Pinpoint the cell where the given text exists, returning its [x, y] midpoint coordinate. 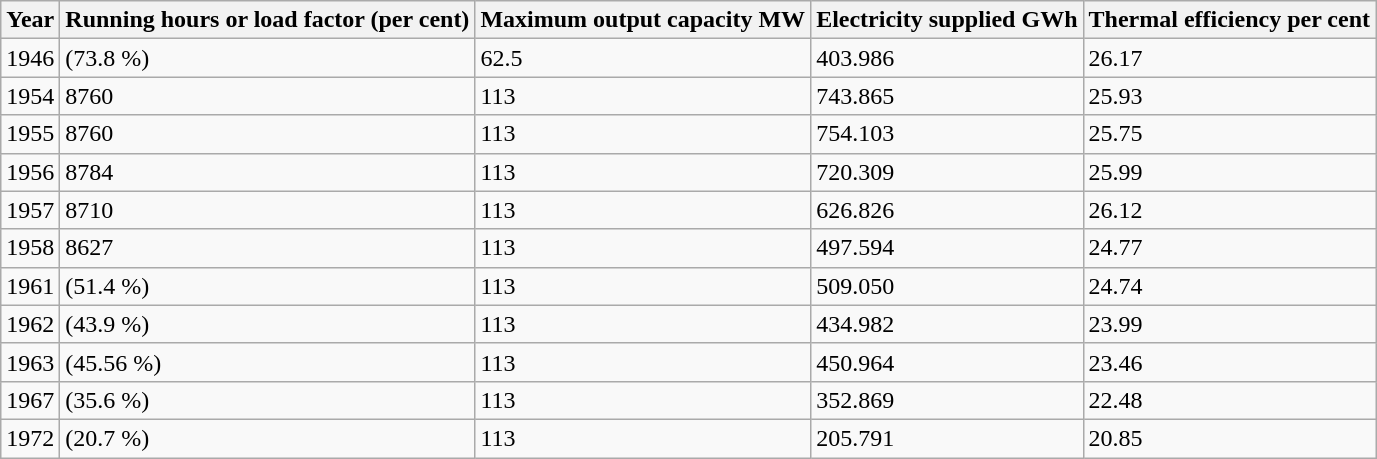
(51.4 %) [268, 286]
22.48 [1230, 400]
509.050 [947, 286]
23.46 [1230, 362]
26.12 [1230, 210]
25.99 [1230, 172]
1962 [30, 324]
626.826 [947, 210]
25.93 [1230, 96]
1967 [30, 400]
24.74 [1230, 286]
20.85 [1230, 438]
434.982 [947, 324]
Year [30, 20]
352.869 [947, 400]
62.5 [643, 58]
(43.9 %) [268, 324]
Electricity supplied GWh [947, 20]
450.964 [947, 362]
24.77 [1230, 248]
(35.6 %) [268, 400]
1956 [30, 172]
1958 [30, 248]
1963 [30, 362]
1972 [30, 438]
205.791 [947, 438]
23.99 [1230, 324]
754.103 [947, 134]
25.75 [1230, 134]
720.309 [947, 172]
497.594 [947, 248]
1955 [30, 134]
1954 [30, 96]
743.865 [947, 96]
Running hours or load factor (per cent) [268, 20]
1946 [30, 58]
1961 [30, 286]
8784 [268, 172]
(73.8 %) [268, 58]
8710 [268, 210]
(45.56 %) [268, 362]
Thermal efficiency per cent [1230, 20]
1957 [30, 210]
403.986 [947, 58]
26.17 [1230, 58]
Maximum output capacity MW [643, 20]
(20.7 %) [268, 438]
8627 [268, 248]
